Find where the given text appears and provide that cell's center as [X, Y] coordinate. 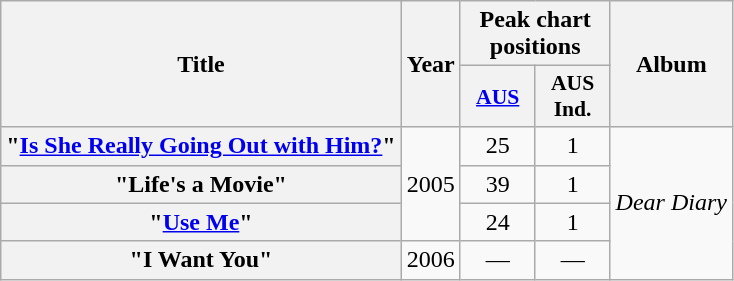
24 [498, 222]
2006 [430, 260]
"Life's a Movie" [201, 184]
Dear Diary [671, 203]
"I Want You" [201, 260]
Album [671, 64]
39 [498, 184]
Title [201, 64]
25 [498, 146]
AUS [498, 96]
2005 [430, 184]
"Use Me" [201, 222]
AUSInd. [572, 96]
"Is She Really Going Out with Him?" [201, 146]
Peak chart positions [535, 34]
Year [430, 64]
